Determine the (X, Y) coordinate at the center of the cell enclosing the given text.  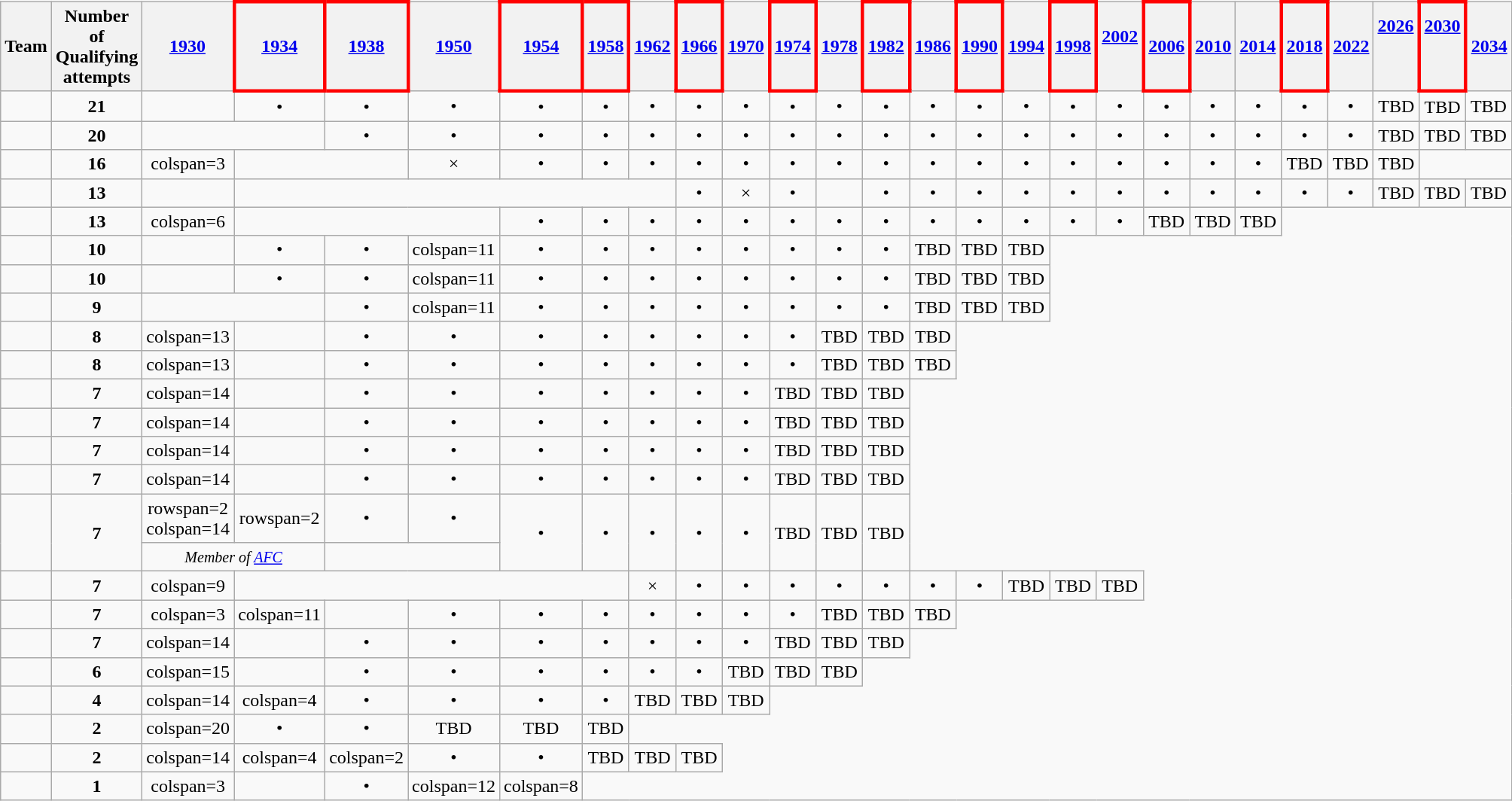
1 (96, 786)
rowspan=2 colspan=14 (188, 518)
colspan=8 (541, 786)
1970 (746, 47)
colspan=6 (188, 221)
2022 (1351, 47)
1994 (1026, 47)
1930 (188, 47)
1998 (1073, 47)
1934 (280, 47)
9 (96, 307)
1938 (367, 47)
1958 (605, 47)
Number of Qualifyingattempts (96, 47)
2014 (1259, 47)
2002 (1120, 47)
2030 (1443, 47)
2034 (1489, 47)
1954 (541, 47)
Team (26, 47)
1974 (793, 47)
2010 (1212, 47)
1966 (700, 47)
rowspan=2 (280, 518)
21 (96, 106)
colspan=12 (454, 786)
1990 (980, 47)
1986 (933, 47)
1962 (652, 47)
16 (96, 164)
colspan=20 (188, 729)
1978 (840, 47)
Member of AFC (233, 557)
colspan=2 (367, 757)
20 (96, 136)
colspan=15 (188, 672)
2026 (1396, 47)
4 (96, 700)
6 (96, 672)
colspan=9 (188, 586)
2006 (1166, 47)
1950 (454, 47)
2018 (1304, 47)
1982 (886, 47)
